Capture the cell that displays the provided text and extract its [x, y] central coordinate. 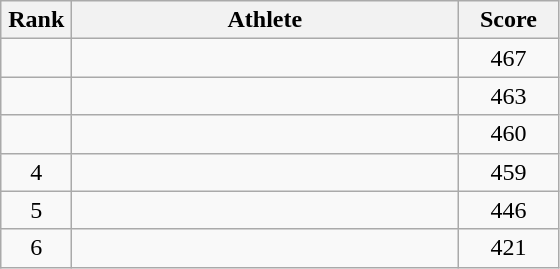
Score [508, 20]
6 [36, 248]
467 [508, 58]
Athlete [265, 20]
460 [508, 134]
4 [36, 172]
463 [508, 96]
5 [36, 210]
Rank [36, 20]
446 [508, 210]
421 [508, 248]
459 [508, 172]
